For the text-containing cell, return its midpoint in (X, Y) coordinate format. 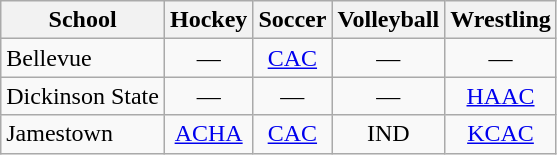
School (83, 20)
HAAC (501, 96)
Bellevue (83, 58)
Hockey (208, 20)
ACHA (208, 134)
Volleyball (388, 20)
Dickinson State (83, 96)
Jamestown (83, 134)
KCAC (501, 134)
Soccer (292, 20)
Wrestling (501, 20)
IND (388, 134)
